Identify which cell holds the provided text, then report its (X, Y) central coordinate. 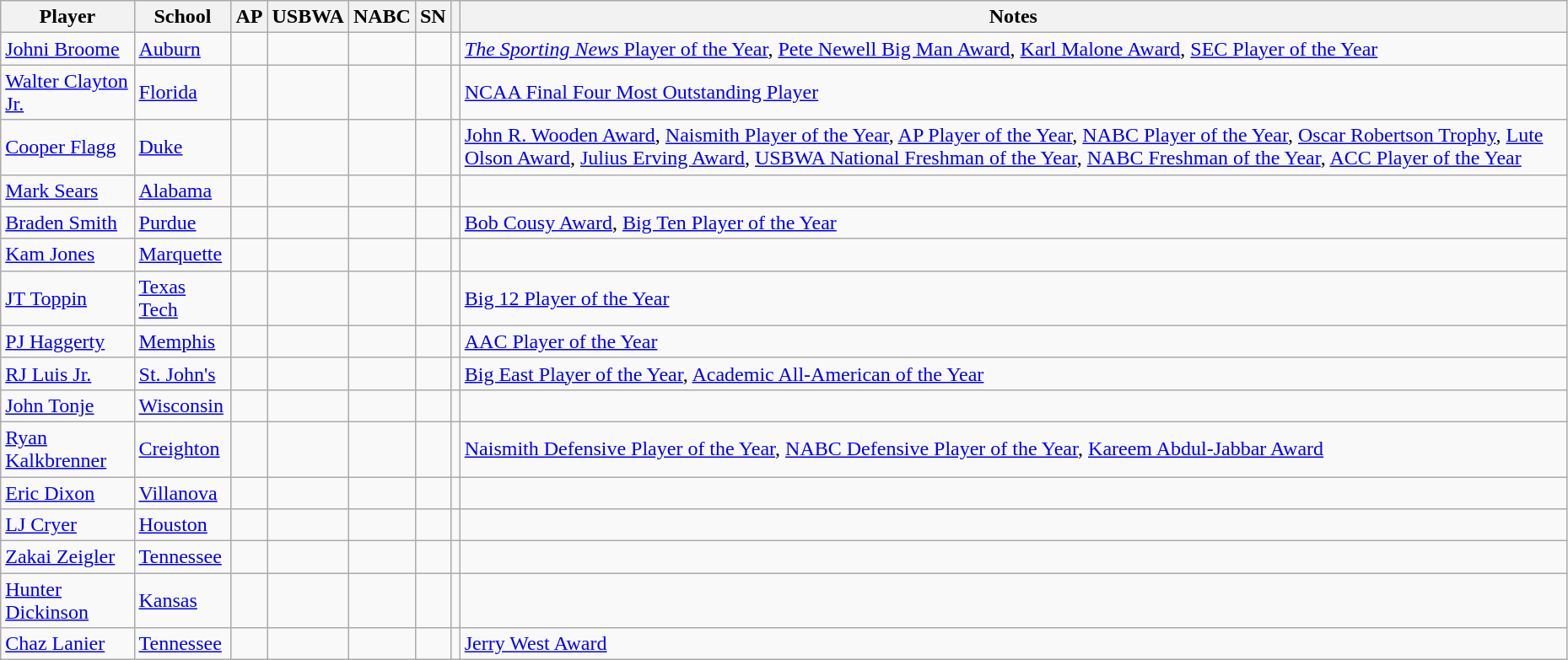
Mark Sears (67, 190)
Purdue (182, 223)
Florida (182, 93)
Kansas (182, 600)
Eric Dixon (67, 493)
Villanova (182, 493)
AAC Player of the Year (1013, 341)
Kam Jones (67, 255)
PJ Haggerty (67, 341)
Texas Tech (182, 298)
Cooper Flagg (67, 147)
LJ Cryer (67, 525)
Bob Cousy Award, Big Ten Player of the Year (1013, 223)
Creighton (182, 448)
Walter Clayton Jr. (67, 93)
USBWA (308, 17)
Naismith Defensive Player of the Year, NABC Defensive Player of the Year, Kareem Abdul-Jabbar Award (1013, 448)
Marquette (182, 255)
School (182, 17)
The Sporting News Player of the Year, Pete Newell Big Man Award, Karl Malone Award, SEC Player of the Year (1013, 49)
Houston (182, 525)
Ryan Kalkbrenner (67, 448)
Big East Player of the Year, Academic All-American of the Year (1013, 373)
SN (433, 17)
Duke (182, 147)
Alabama (182, 190)
Jerry West Award (1013, 644)
Player (67, 17)
Chaz Lanier (67, 644)
Wisconsin (182, 405)
Braden Smith (67, 223)
Zakai Zeigler (67, 557)
JT Toppin (67, 298)
Memphis (182, 341)
RJ Luis Jr. (67, 373)
Johni Broome (67, 49)
St. John's (182, 373)
NABC (381, 17)
AP (250, 17)
Hunter Dickinson (67, 600)
John Tonje (67, 405)
Big 12 Player of the Year (1013, 298)
Auburn (182, 49)
NCAA Final Four Most Outstanding Player (1013, 93)
Notes (1013, 17)
